Determine the [x, y] coordinate at the center of the cell enclosing the given text.  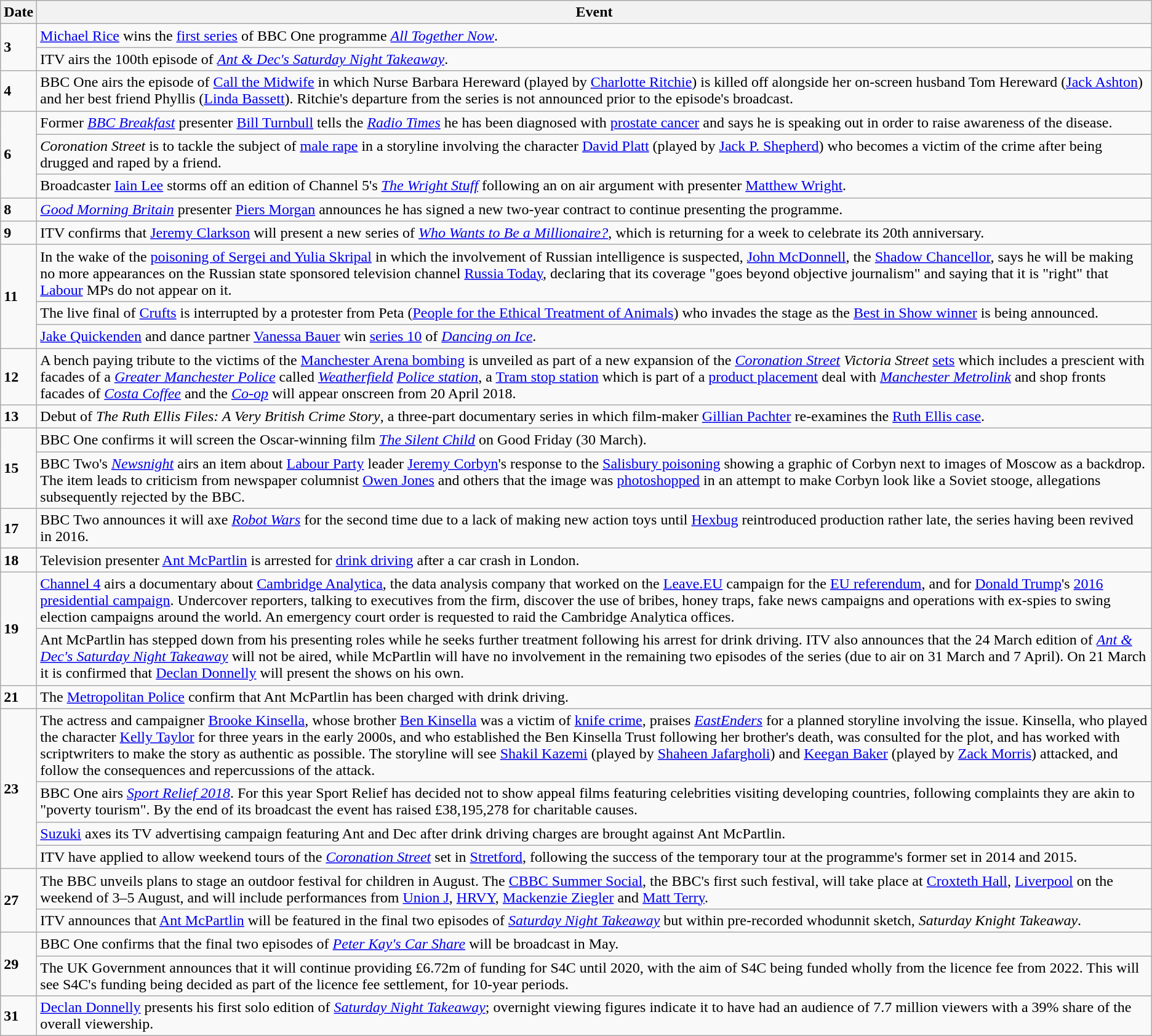
Television presenter Ant McPartlin is arrested for drink driving after a car crash in London. [594, 560]
Date [18, 12]
31 [18, 1016]
BBC One confirms it will screen the Oscar-winning film The Silent Child on Good Friday (30 March). [594, 440]
Good Morning Britain presenter Piers Morgan announces he has signed a new two-year contract to continue presenting the programme. [594, 209]
18 [18, 560]
21 [18, 697]
Event [594, 12]
13 [18, 417]
27 [18, 900]
8 [18, 209]
6 [18, 154]
23 [18, 789]
BBC One confirms that the final two episodes of Peter Kay's Car Share will be broadcast in May. [594, 944]
The Metropolitan Police confirm that Ant McPartlin has been charged with drink driving. [594, 697]
ITV airs the 100th episode of Ant & Dec's Saturday Night Takeaway. [594, 59]
15 [18, 468]
Michael Rice wins the first series of BBC One programme All Together Now. [594, 36]
17 [18, 528]
29 [18, 964]
Suzuki axes its TV advertising campaign featuring Ant and Dec after drink driving charges are brought against Ant McPartlin. [594, 833]
Broadcaster Iain Lee storms off an edition of Channel 5's The Wright Stuff following an on air argument with presenter Matthew Wright. [594, 186]
9 [18, 233]
11 [18, 296]
12 [18, 377]
19 [18, 628]
4 [18, 91]
3 [18, 47]
Jake Quickenden and dance partner Vanessa Bauer win series 10 of Dancing on Ice. [594, 336]
